Return the (x, y) coordinate for the center point of the cell that contains the specified text.  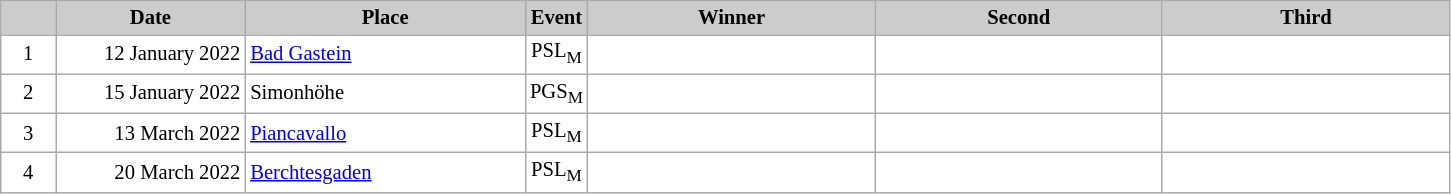
Third (1306, 17)
12 January 2022 (151, 54)
20 March 2022 (151, 172)
2 (28, 94)
Piancavallo (385, 132)
Simonhöhe (385, 94)
4 (28, 172)
1 (28, 54)
13 March 2022 (151, 132)
Berchtesgaden (385, 172)
Event (556, 17)
Second (1018, 17)
3 (28, 132)
Date (151, 17)
Place (385, 17)
PGSM (556, 94)
Winner (732, 17)
15 January 2022 (151, 94)
Bad Gastein (385, 54)
